From the cell containing the given text, extract its center point as (X, Y) coordinate. 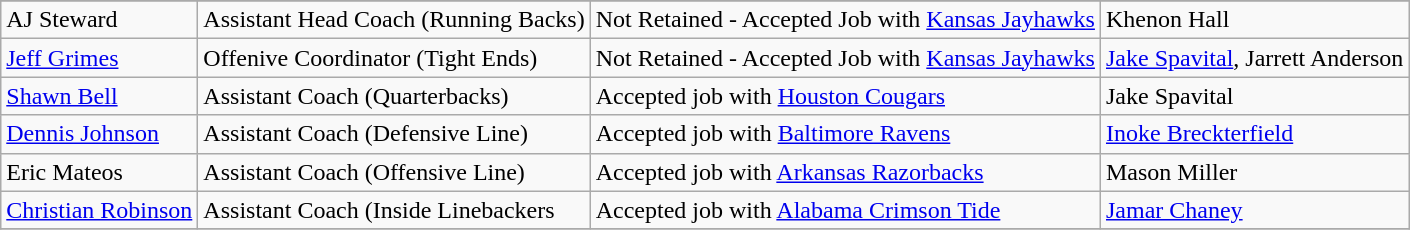
Accepted job with Houston Cougars (845, 96)
Jeff Grimes (100, 58)
Assistant Coach (Defensive Line) (394, 134)
Eric Mateos (100, 172)
Jake Spavital, Jarrett Anderson (1254, 58)
Assistant Coach (Offensive Line) (394, 172)
Inoke Breckterfield (1254, 134)
Mason Miller (1254, 172)
Assistant Head Coach (Running Backs) (394, 20)
AJ Steward (100, 20)
Accepted job with Alabama Crimson Tide (845, 210)
Jamar Chaney (1254, 210)
Assistant Coach (Inside Linebackers (394, 210)
Accepted job with Baltimore Ravens (845, 134)
Jake Spavital (1254, 96)
Dennis Johnson (100, 134)
Shawn Bell (100, 96)
Offenive Coordinator (Tight Ends) (394, 58)
Christian Robinson (100, 210)
Accepted job with Arkansas Razorbacks (845, 172)
Assistant Coach (Quarterbacks) (394, 96)
Khenon Hall (1254, 20)
